Pinpoint the cell where the given text exists, returning its [x, y] midpoint coordinate. 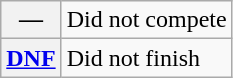
— [31, 20]
DNF [31, 58]
Did not compete [146, 20]
Did not finish [146, 58]
